Find where the given text appears and provide that cell's center as (X, Y) coordinate. 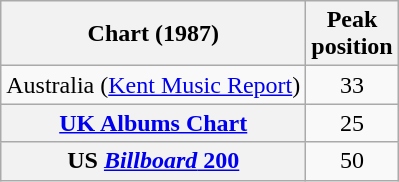
Australia (Kent Music Report) (154, 85)
US Billboard 200 (154, 161)
33 (352, 85)
Chart (1987) (154, 34)
25 (352, 123)
50 (352, 161)
UK Albums Chart (154, 123)
Peakposition (352, 34)
